For the text-containing cell, return its midpoint in (x, y) coordinate format. 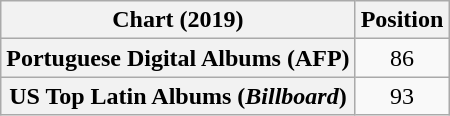
93 (402, 96)
86 (402, 58)
Portuguese Digital Albums (AFP) (178, 58)
Position (402, 20)
US Top Latin Albums (Billboard) (178, 96)
Chart (2019) (178, 20)
